Identify which cell holds the provided text, then report its (x, y) central coordinate. 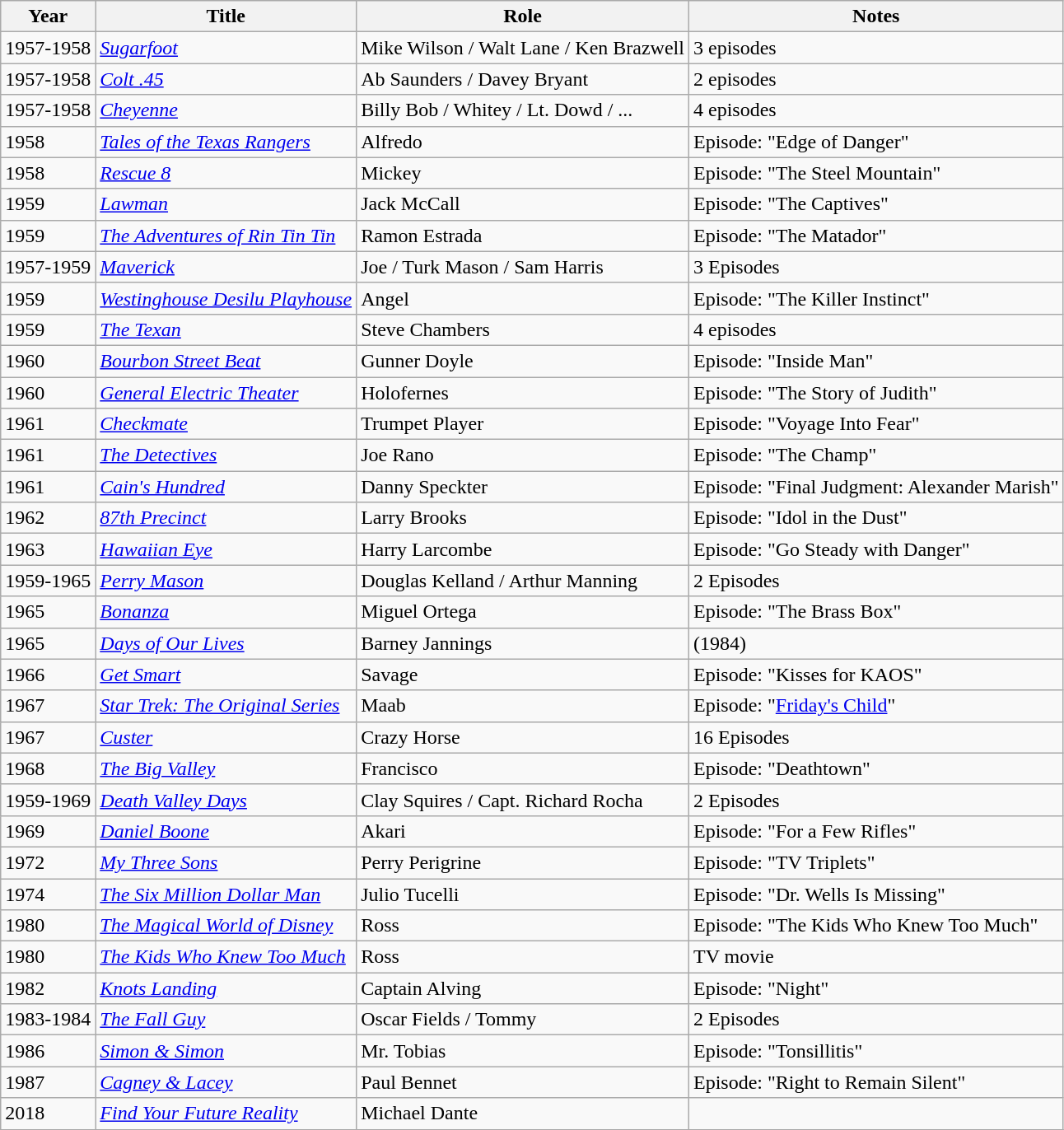
Douglas Kelland / Arthur Manning (523, 581)
3 episodes (876, 48)
General Electric Theater (226, 393)
Custer (226, 737)
Cagney & Lacey (226, 1082)
Mr. Tobias (523, 1051)
1986 (48, 1051)
1959-1969 (48, 800)
2018 (48, 1114)
Death Valley Days (226, 800)
Episode: "The Champ" (876, 455)
Ab Saunders / Davey Bryant (523, 79)
Episode: "Friday's Child" (876, 706)
Bourbon Street Beat (226, 361)
Episode: "The Kids Who Knew Too Much" (876, 926)
Captain Alving (523, 988)
The Texan (226, 329)
Checkmate (226, 424)
Daniel Boone (226, 831)
Maab (523, 706)
1966 (48, 675)
Barney Jannings (523, 643)
Crazy Horse (523, 737)
Episode: "Edge of Danger" (876, 142)
Miguel Ortega (523, 612)
The Magical World of Disney (226, 926)
1974 (48, 894)
Angel (523, 298)
1968 (48, 768)
Ramon Estrada (523, 236)
Episode: "The Matador" (876, 236)
Holofernes (523, 393)
3 Episodes (876, 267)
1962 (48, 518)
Joe / Turk Mason / Sam Harris (523, 267)
Westinghouse Desilu Playhouse (226, 298)
Oscar Fields / Tommy (523, 1020)
Episode: "Deathtown" (876, 768)
Hawaiian Eye (226, 549)
Cheyenne (226, 110)
Maverick (226, 267)
Colt .45 (226, 79)
The Adventures of Rin Tin Tin (226, 236)
Francisco (523, 768)
Joe Rano (523, 455)
Mickey (523, 173)
Episode: "Dr. Wells Is Missing" (876, 894)
Episode: "Go Steady with Danger" (876, 549)
16 Episodes (876, 737)
1957-1959 (48, 267)
Mike Wilson / Walt Lane / Ken Brazwell (523, 48)
Trumpet Player (523, 424)
Get Smart (226, 675)
Jack McCall (523, 204)
Episode: "Night" (876, 988)
Episode: "The Story of Judith" (876, 393)
Episode: "The Brass Box" (876, 612)
1972 (48, 862)
Episode: "Tonsillitis" (876, 1051)
2 episodes (876, 79)
Episode: "The Steel Mountain" (876, 173)
The Fall Guy (226, 1020)
Year (48, 16)
Episode: "TV Triplets" (876, 862)
1969 (48, 831)
(1984) (876, 643)
Star Trek: The Original Series (226, 706)
Episode: "Idol in the Dust" (876, 518)
Simon & Simon (226, 1051)
Clay Squires / Capt. Richard Rocha (523, 800)
Paul Bennet (523, 1082)
Harry Larcombe (523, 549)
Episode: "Kisses for KAOS" (876, 675)
Episode: "The Killer Instinct" (876, 298)
Find Your Future Reality (226, 1114)
Alfredo (523, 142)
Tales of the Texas Rangers (226, 142)
Larry Brooks (523, 518)
Role (523, 16)
Notes (876, 16)
Gunner Doyle (523, 361)
Julio Tucelli (523, 894)
Title (226, 16)
Cain's Hundred (226, 487)
Episode: "For a Few Rifles" (876, 831)
The Six Million Dollar Man (226, 894)
My Three Sons (226, 862)
Days of Our Lives (226, 643)
Knots Landing (226, 988)
Savage (523, 675)
1982 (48, 988)
Perry Mason (226, 581)
The Big Valley (226, 768)
1959-1965 (48, 581)
Michael Dante (523, 1114)
Billy Bob / Whitey / Lt. Dowd / ... (523, 110)
Steve Chambers (523, 329)
Bonanza (226, 612)
1963 (48, 549)
87th Precinct (226, 518)
Episode: "Voyage Into Fear" (876, 424)
TV movie (876, 957)
Sugarfoot (226, 48)
Episode: "Right to Remain Silent" (876, 1082)
Lawman (226, 204)
The Kids Who Knew Too Much (226, 957)
Episode: "Final Judgment: Alexander Marish" (876, 487)
Rescue 8 (226, 173)
Akari (523, 831)
1987 (48, 1082)
1983-1984 (48, 1020)
The Detectives (226, 455)
Perry Perigrine (523, 862)
Episode: "Inside Man" (876, 361)
Episode: "The Captives" (876, 204)
Danny Speckter (523, 487)
